From the cell containing the given text, extract its center point as [x, y] coordinate. 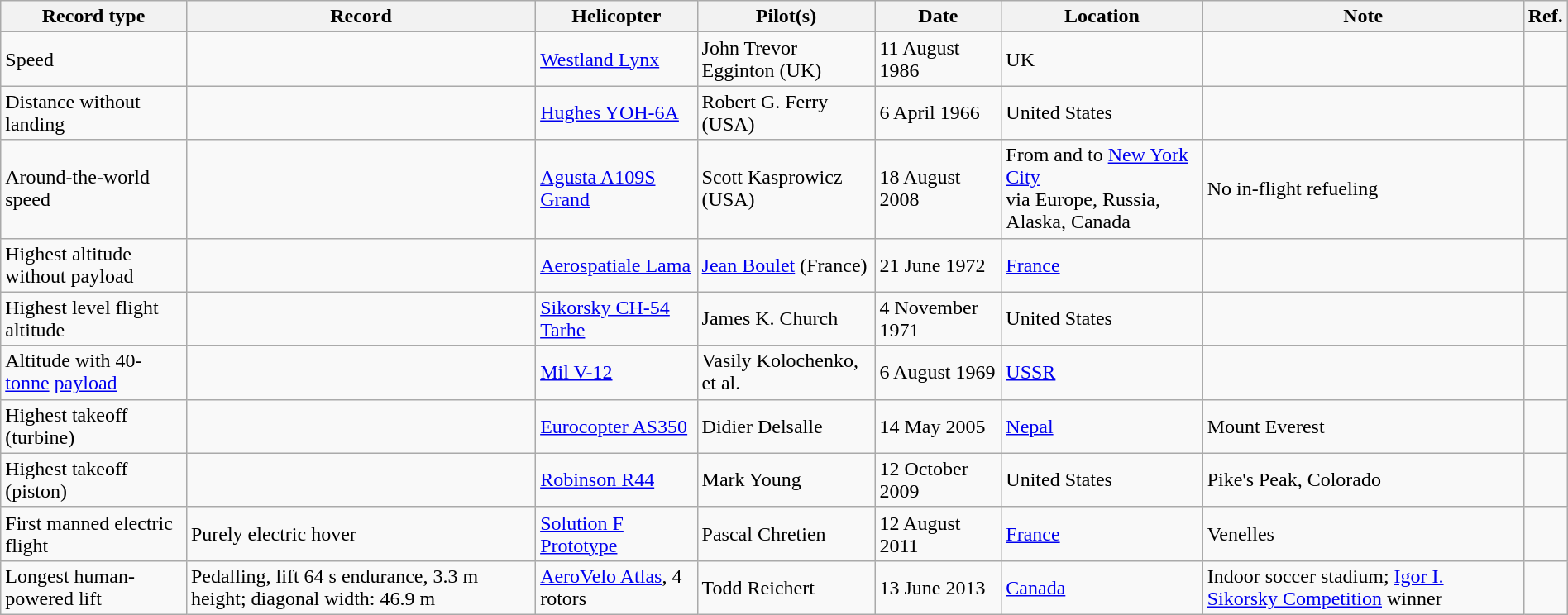
Didier Delsalle [786, 427]
21 June 1972 [938, 265]
Record [361, 17]
Pedalling, lift 64 s endurance, 3.3 m height; diagonal width: 46.9 m [361, 587]
Sikorsky CH-54 Tarhe [617, 319]
Mil V-12 [617, 372]
Highest level flight altitude [94, 319]
Highest takeoff (piston) [94, 479]
Venelles [1363, 534]
11 August 1986 [938, 60]
Westland Lynx [617, 60]
Distance without landing [94, 112]
Vasily Kolochenko, et al. [786, 372]
AeroVelo Atlas, 4 rotors [617, 587]
UK [1102, 60]
12 August 2011 [938, 534]
Purely electric hover [361, 534]
Helicopter [617, 17]
Nepal [1102, 427]
13 June 2013 [938, 587]
Altitude with 40-tonne payload [94, 372]
4 November 1971 [938, 319]
Hughes YOH-6A [617, 112]
Record type [94, 17]
18 August 2008 [938, 188]
Scott Kasprowicz (USA) [786, 188]
Longest human-powered lift [94, 587]
Speed [94, 60]
Aerospatiale Lama [617, 265]
Location [1102, 17]
Pascal Chretien [786, 534]
No in-flight refueling [1363, 188]
Date [938, 17]
6 August 1969 [938, 372]
Robert G. Ferry (USA) [786, 112]
6 April 1966 [938, 112]
Highest altitude without payload [94, 265]
Agusta A109S Grand [617, 188]
Indoor soccer stadium; Igor I. Sikorsky Competition winner [1363, 587]
Canada [1102, 587]
Around-the-world speed [94, 188]
Todd Reichert [786, 587]
John Trevor Egginton (UK) [786, 60]
Pilot(s) [786, 17]
Jean Boulet (France) [786, 265]
Note [1363, 17]
First manned electric flight [94, 534]
From and to New York City via Europe, Russia, Alaska, Canada [1102, 188]
Eurocopter AS350 [617, 427]
Highest takeoff (turbine) [94, 427]
14 May 2005 [938, 427]
Mark Young [786, 479]
Pike's Peak, Colorado [1363, 479]
Mount Everest [1363, 427]
12 October 2009 [938, 479]
Solution F Prototype [617, 534]
Robinson R44 [617, 479]
Ref. [1545, 17]
James K. Church [786, 319]
USSR [1102, 372]
